Scan for the cell matching the given text and deliver its (X, Y) coordinate at center. 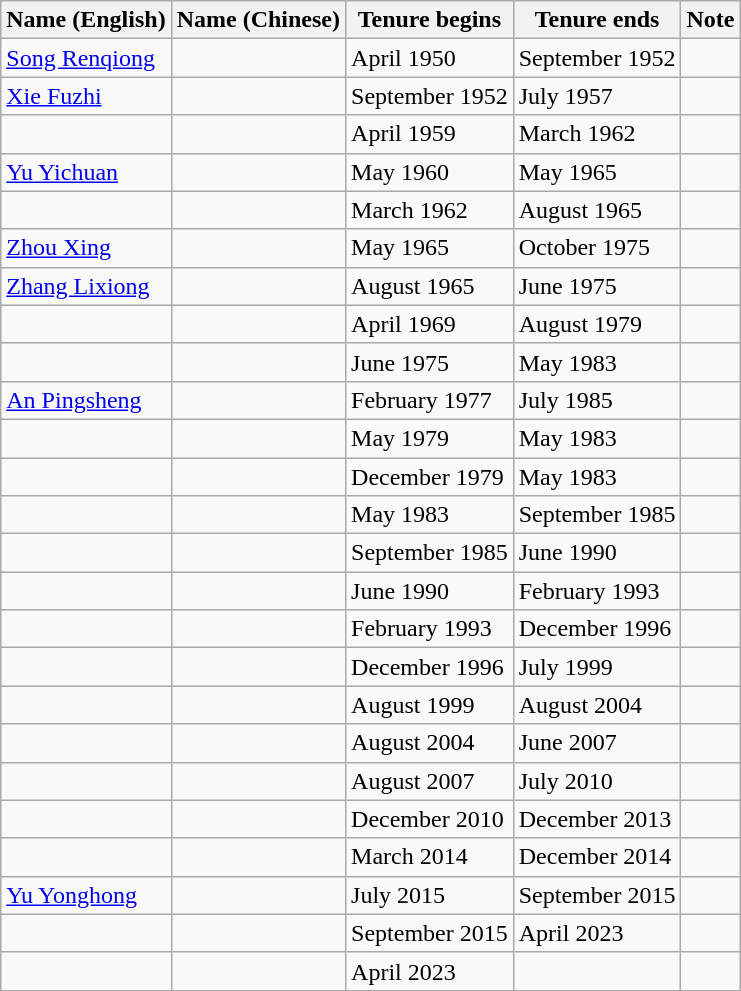
Zhang Lixiong (86, 286)
August 2007 (430, 781)
March 2014 (430, 857)
Name (English) (86, 20)
July 1985 (597, 400)
April 1969 (430, 324)
June 2007 (597, 743)
Name (Chinese) (258, 20)
February 1977 (430, 400)
July 2015 (430, 895)
Yu Yonghong (86, 895)
April 1959 (430, 134)
December 2014 (597, 857)
Note (710, 20)
July 1957 (597, 96)
Yu Yichuan (86, 172)
December 1979 (430, 477)
December 2013 (597, 819)
An Pingsheng (86, 400)
July 2010 (597, 781)
Tenure begins (430, 20)
October 1975 (597, 248)
April 1950 (430, 58)
December 2010 (430, 819)
August 1979 (597, 324)
Song Renqiong (86, 58)
July 1999 (597, 667)
May 1960 (430, 172)
Zhou Xing (86, 248)
August 1999 (430, 705)
Tenure ends (597, 20)
May 1979 (430, 438)
Xie Fuzhi (86, 96)
